Return the (X, Y) coordinate for the center point of the cell that contains the specified text.  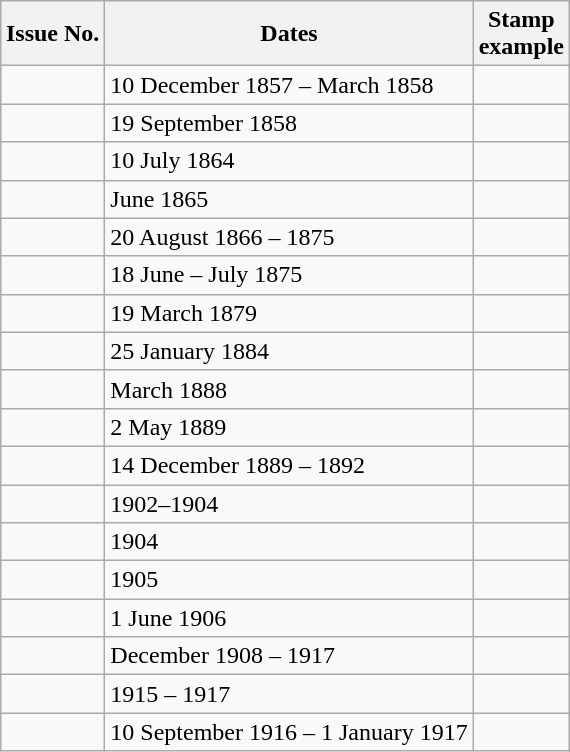
March 1888 (289, 389)
19 March 1879 (289, 313)
19 September 1858 (289, 123)
14 December 1889 – 1892 (289, 465)
1902–1904 (289, 503)
1915 – 1917 (289, 694)
Issue No. (52, 34)
Dates (289, 34)
10 September 1916 – 1 January 1917 (289, 732)
10 December 1857 – March 1858 (289, 85)
20 August 1866 – 1875 (289, 237)
June 1865 (289, 199)
1904 (289, 542)
25 January 1884 (289, 351)
10 July 1864 (289, 161)
18 June – July 1875 (289, 275)
1 June 1906 (289, 618)
Stampexample (521, 34)
December 1908 – 1917 (289, 656)
2 May 1889 (289, 427)
1905 (289, 580)
